From the cell containing the given text, extract its center point as [x, y] coordinate. 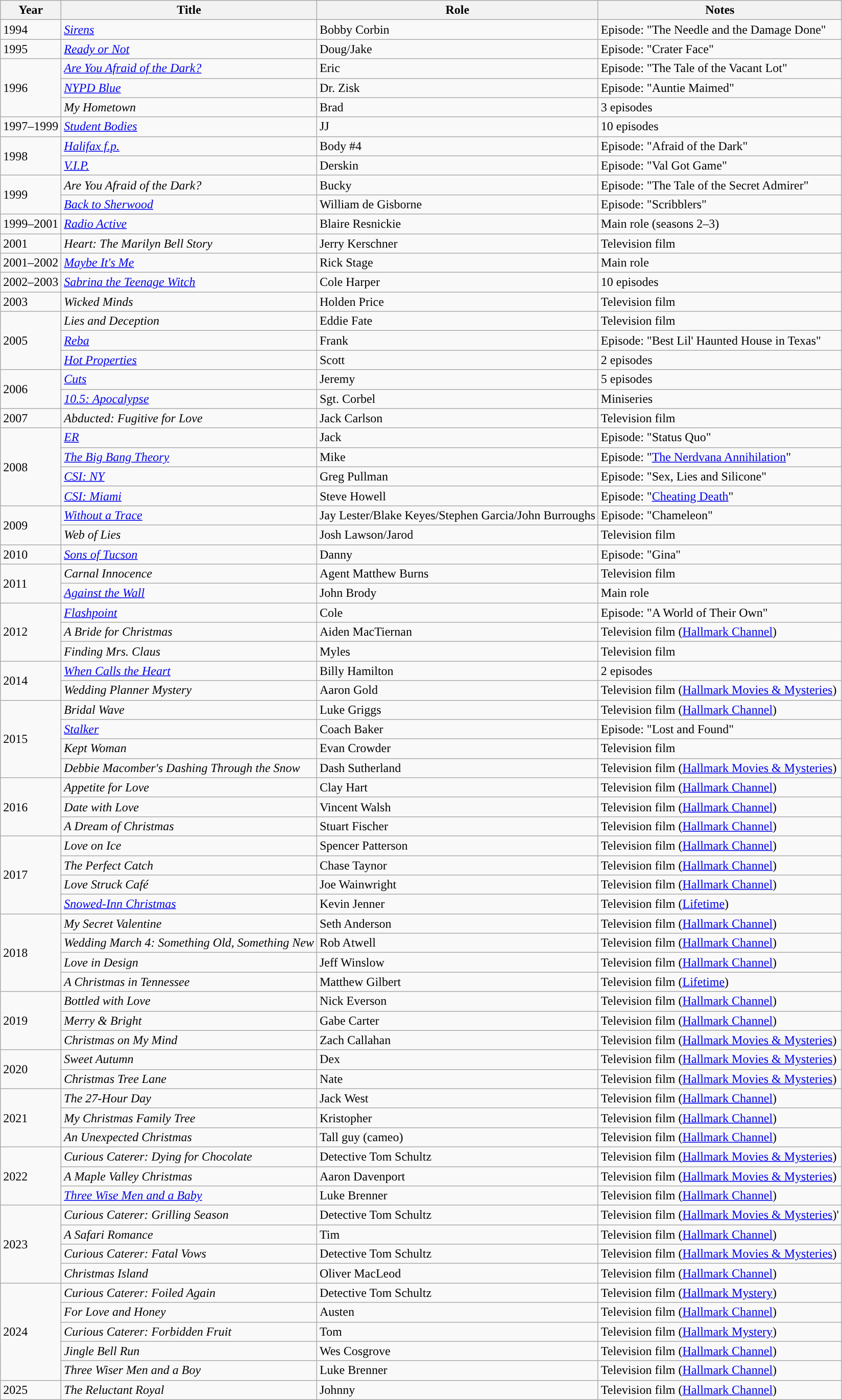
Body #4 [458, 146]
Clay Hart [458, 787]
Holden Price [458, 302]
Brad [458, 107]
Aiden MacTiernan [458, 632]
Jack Carlson [458, 418]
Wes Cosgrove [458, 1351]
Episode: "The Nerdvana Annihilation" [720, 457]
Role [458, 10]
Debbie Macomber's Dashing Through the Snow [189, 768]
Halifax f.p. [189, 146]
William de Gisborne [458, 204]
Jack [458, 438]
1999–2001 [31, 224]
Reba [189, 341]
Radio Active [189, 224]
Back to Sherwood [189, 204]
Episode: "Chameleon" [720, 515]
Dash Sutherland [458, 768]
2007 [31, 418]
Miniseries [720, 399]
My Hometown [189, 107]
When Calls the Heart [189, 671]
Web of Lies [189, 535]
JJ [458, 127]
A Christmas in Tennessee [189, 982]
2018 [31, 953]
Jeff Winslow [458, 962]
Bottled with Love [189, 1001]
2024 [31, 1332]
The Perfect Catch [189, 865]
Eric [458, 68]
Billy Hamilton [458, 671]
Oliver MacLeod [458, 1273]
Doug/Jake [458, 49]
Zach Callahan [458, 1040]
Episode: "Best Lil' Haunted House in Texas" [720, 341]
Luke Griggs [458, 710]
1995 [31, 49]
Dex [458, 1059]
Episode: "Scribblers" [720, 204]
Episode: "Status Quo" [720, 438]
Ready or Not [189, 49]
Stuart Fischer [458, 826]
Bucky [458, 185]
2023 [31, 1244]
3 episodes [720, 107]
2009 [31, 525]
2001–2002 [31, 263]
Spencer Patterson [458, 846]
Sweet Autumn [189, 1059]
Kept Woman [189, 749]
Christmas on My Mind [189, 1040]
Tim [458, 1235]
Seth Anderson [458, 924]
2021 [31, 1118]
2001 [31, 244]
2010 [31, 554]
Nate [458, 1079]
1996 [31, 88]
Wedding March 4: Something Old, Something New [189, 943]
Cole Harper [458, 282]
A Maple Valley Christmas [189, 1176]
Jay Lester/Blake Keyes/Stephen Garcia/John Burroughs [458, 515]
My Secret Valentine [189, 924]
The 27-Hour Day [189, 1098]
Aaron Gold [458, 690]
Tall guy (cameo) [458, 1137]
Notes [720, 10]
Greg Pullman [458, 476]
Love in Design [189, 962]
Austen [458, 1312]
A Dream of Christmas [189, 826]
Three Wise Men and a Baby [189, 1196]
Coach Baker [458, 729]
Danny [458, 554]
Scott [458, 360]
Jack West [458, 1098]
Episode: "The Tale of the Vacant Lot" [720, 68]
Cuts [189, 379]
2015 [31, 739]
5 episodes [720, 379]
Episode: "Crater Face" [720, 49]
Lies and Deception [189, 321]
Curious Caterer: Dying for Chocolate [189, 1156]
Episode: "Afraid of the Dark" [720, 146]
An Unexpected Christmas [189, 1137]
Curious Caterer: Fatal Vows [189, 1254]
CSI: Miami [189, 496]
1998 [31, 156]
Abducted: Fugitive for Love [189, 418]
Christmas Island [189, 1273]
2008 [31, 467]
Johnny [458, 1390]
2006 [31, 389]
10.5: Apocalypse [189, 399]
Agent Matthew Burns [458, 574]
Steve Howell [458, 496]
Episode: "Val Got Game" [720, 165]
Blaire Resnickie [458, 224]
Episode: "The Needle and the Damage Done" [720, 30]
Vincent Walsh [458, 807]
Wedding Planner Mystery [189, 690]
John Brody [458, 593]
Maybe It's Me [189, 263]
Love Struck Café [189, 885]
Eddie Fate [458, 321]
Hot Properties [189, 360]
Love on Ice [189, 846]
Three Wiser Men and a Boy [189, 1370]
ER [189, 438]
Stalker [189, 729]
NYPD Blue [189, 88]
2014 [31, 681]
Sgt. Corbel [458, 399]
Mike [458, 457]
Kristopher [458, 1118]
2016 [31, 807]
1997–1999 [31, 127]
Josh Lawson/Jarod [458, 535]
Tom [458, 1332]
Gabe Carter [458, 1021]
Rob Atwell [458, 943]
Frank [458, 341]
Heart: The Marilyn Bell Story [189, 244]
Bobby Corbin [458, 30]
Curious Caterer: Forbidden Fruit [189, 1332]
Jerry Kerschner [458, 244]
Myles [458, 651]
2019 [31, 1021]
Joe Wainwright [458, 885]
My Christmas Family Tree [189, 1118]
Episode: "Auntie Maimed" [720, 88]
Curious Caterer: Foiled Again [189, 1293]
2025 [31, 1390]
Matthew Gilbert [458, 982]
Wicked Minds [189, 302]
Episode: "A World of Their Own" [720, 613]
Cole [458, 613]
Without a Trace [189, 515]
The Reluctant Royal [189, 1390]
Aaron Davenport [458, 1176]
2005 [31, 341]
Evan Crowder [458, 749]
The Big Bang Theory [189, 457]
A Safari Romance [189, 1235]
Carnal Innocence [189, 574]
Merry & Bright [189, 1021]
Television film (Hallmark Movies & Mysteries)' [720, 1215]
Jeremy [458, 379]
Curious Caterer: Grilling Season [189, 1215]
Episode: "Gina" [720, 554]
Jingle Bell Run [189, 1351]
Episode: "Sex, Lies and Silicone" [720, 476]
Date with Love [189, 807]
2002–2003 [31, 282]
2020 [31, 1069]
Dr. Zisk [458, 88]
Main role (seasons 2–3) [720, 224]
Year [31, 10]
Against the Wall [189, 593]
Rick Stage [458, 263]
Episode: "Lost and Found" [720, 729]
Episode: "Cheating Death" [720, 496]
Snowed-Inn Christmas [189, 904]
A Bride for Christmas [189, 632]
Christmas Tree Lane [189, 1079]
1999 [31, 195]
Nick Everson [458, 1001]
2011 [31, 584]
Sabrina the Teenage Witch [189, 282]
CSI: NY [189, 476]
Chase Taynor [458, 865]
2003 [31, 302]
Derskin [458, 165]
Student Bodies [189, 127]
Flashpoint [189, 613]
Kevin Jenner [458, 904]
Episode: "The Tale of the Secret Admirer" [720, 185]
Title [189, 10]
Sirens [189, 30]
For Love and Honey [189, 1312]
2012 [31, 632]
2022 [31, 1176]
Finding Mrs. Claus [189, 651]
V.I.P. [189, 165]
2017 [31, 875]
1994 [31, 30]
Sons of Tucson [189, 554]
Appetite for Love [189, 787]
Bridal Wave [189, 710]
